Output the (X, Y) coordinate of the center of the cell containing the given text.  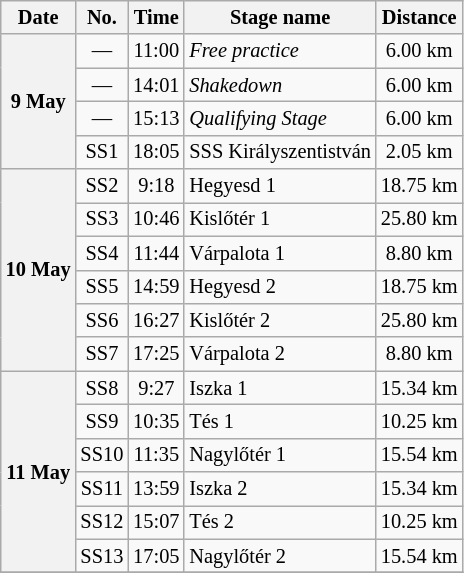
11 May (38, 472)
SS9 (102, 421)
16:27 (156, 320)
18:05 (156, 152)
Iszka 2 (280, 489)
Date (38, 17)
SS3 (102, 219)
Time (156, 17)
SS10 (102, 455)
SS4 (102, 253)
17:05 (156, 556)
Distance (420, 17)
SS6 (102, 320)
SS2 (102, 186)
Qualifying Stage (280, 118)
Nagylőtér 1 (280, 455)
SS5 (102, 287)
SS11 (102, 489)
Kislőtér 1 (280, 219)
Hegyesd 1 (280, 186)
SS8 (102, 388)
Shakedown (280, 85)
No. (102, 17)
10:35 (156, 421)
Várpalota 2 (280, 354)
Várpalota 1 (280, 253)
Iszka 1 (280, 388)
SS1 (102, 152)
Free practice (280, 51)
Nagylőtér 2 (280, 556)
SS12 (102, 522)
SS13 (102, 556)
9:27 (156, 388)
15:07 (156, 522)
Tés 2 (280, 522)
10 May (38, 270)
13:59 (156, 489)
14:01 (156, 85)
9 May (38, 102)
Tés 1 (280, 421)
14:59 (156, 287)
11:00 (156, 51)
10:46 (156, 219)
SS7 (102, 354)
11:44 (156, 253)
Kislőtér 2 (280, 320)
11:35 (156, 455)
2.05 km (420, 152)
9:18 (156, 186)
SSS Királyszentistván (280, 152)
Stage name (280, 17)
15:13 (156, 118)
17:25 (156, 354)
Hegyesd 2 (280, 287)
